From the cell containing the given text, extract its center point as [x, y] coordinate. 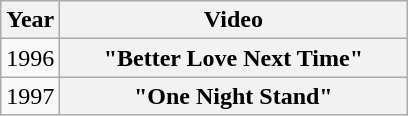
"One Night Stand" [234, 96]
"Better Love Next Time" [234, 58]
Year [30, 20]
1996 [30, 58]
1997 [30, 96]
Video [234, 20]
